Search for the cell housing the specified text and yield its [x, y] center coordinate. 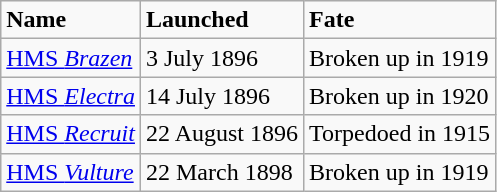
Torpedoed in 1915 [400, 134]
Name [71, 20]
HMS Brazen [71, 58]
HMS Vulture [71, 172]
14 July 1896 [222, 96]
22 March 1898 [222, 172]
22 August 1896 [222, 134]
HMS Electra [71, 96]
Fate [400, 20]
Broken up in 1920 [400, 96]
3 July 1896 [222, 58]
HMS Recruit [71, 134]
Launched [222, 20]
